Output the [x, y] coordinate of the center of the cell containing the given text.  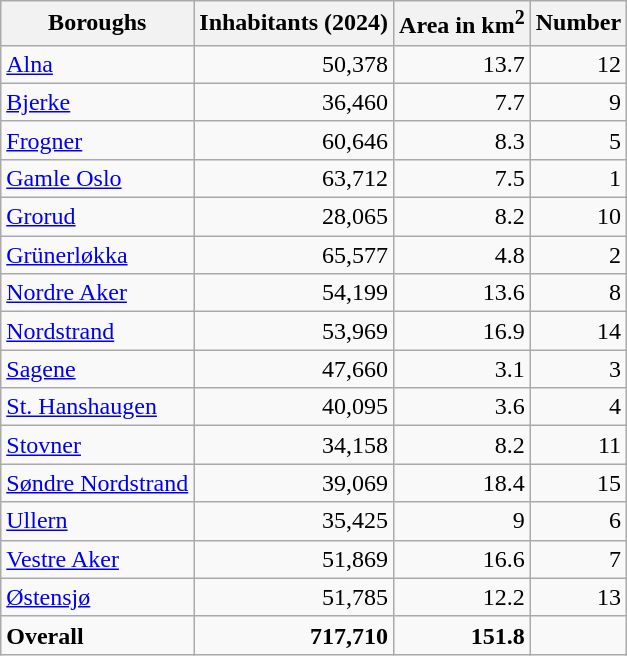
14 [578, 331]
40,095 [294, 407]
65,577 [294, 255]
717,710 [294, 635]
54,199 [294, 293]
51,869 [294, 559]
1 [578, 178]
63,712 [294, 178]
2 [578, 255]
34,158 [294, 445]
13.7 [462, 64]
8.3 [462, 140]
4.8 [462, 255]
5 [578, 140]
Grorud [98, 217]
47,660 [294, 369]
Frogner [98, 140]
Boroughs [98, 24]
7.7 [462, 102]
15 [578, 483]
Nordstrand [98, 331]
Number [578, 24]
Sagene [98, 369]
Nordre Aker [98, 293]
16.9 [462, 331]
50,378 [294, 64]
10 [578, 217]
6 [578, 521]
4 [578, 407]
35,425 [294, 521]
7.5 [462, 178]
18.4 [462, 483]
Inhabitants (2024) [294, 24]
Area in km2 [462, 24]
Grünerløkka [98, 255]
Østensjø [98, 597]
11 [578, 445]
Vestre Aker [98, 559]
12 [578, 64]
51,785 [294, 597]
13.6 [462, 293]
28,065 [294, 217]
151.8 [462, 635]
St. Hanshaugen [98, 407]
13 [578, 597]
Bjerke [98, 102]
12.2 [462, 597]
7 [578, 559]
16.6 [462, 559]
60,646 [294, 140]
Søndre Nordstrand [98, 483]
Gamle Oslo [98, 178]
53,969 [294, 331]
3.6 [462, 407]
3.1 [462, 369]
Ullern [98, 521]
39,069 [294, 483]
3 [578, 369]
Alna [98, 64]
36,460 [294, 102]
Stovner [98, 445]
Overall [98, 635]
8 [578, 293]
